Extract the [X, Y] coordinate from the center of the cell holding the provided text.  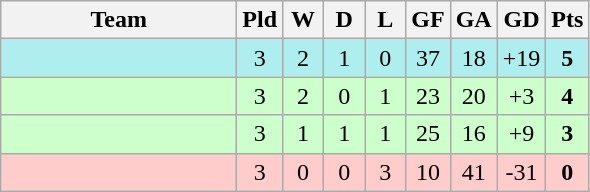
41 [474, 172]
GA [474, 20]
-31 [522, 172]
L [386, 20]
37 [428, 58]
20 [474, 96]
D [344, 20]
23 [428, 96]
W [304, 20]
10 [428, 172]
GD [522, 20]
5 [568, 58]
Team [119, 20]
16 [474, 134]
Pts [568, 20]
+3 [522, 96]
25 [428, 134]
Pld [260, 20]
18 [474, 58]
+19 [522, 58]
4 [568, 96]
+9 [522, 134]
GF [428, 20]
